Provide the [X, Y] coordinate of the cell's center where the given text is located.  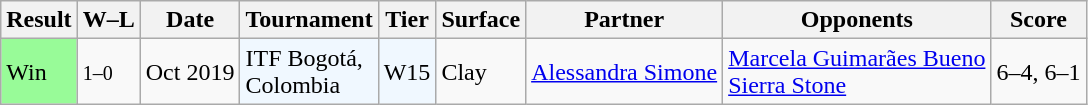
Marcela Guimarães Bueno Sierra Stone [857, 72]
W15 [407, 72]
Surface [481, 20]
Clay [481, 72]
Tournament [309, 20]
Score [1038, 20]
W–L [108, 20]
Oct 2019 [190, 72]
Win [39, 72]
Partner [624, 20]
ITF Bogotá, Colombia [309, 72]
6–4, 6–1 [1038, 72]
Result [39, 20]
Alessandra Simone [624, 72]
1–0 [108, 72]
Opponents [857, 20]
Date [190, 20]
Tier [407, 20]
